Find where the given text appears and provide that cell's center as [X, Y] coordinate. 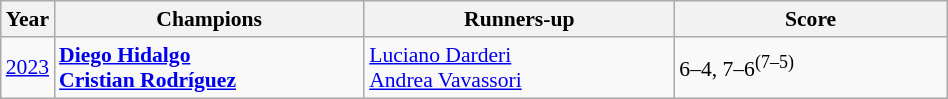
Diego Hidalgo Cristian Rodríguez [209, 68]
2023 [28, 68]
Score [810, 19]
Champions [209, 19]
Runners-up [519, 19]
Year [28, 19]
Luciano Darderi Andrea Vavassori [519, 68]
6–4, 7–6(7–5) [810, 68]
